Search for the cell housing the specified text and yield its (X, Y) center coordinate. 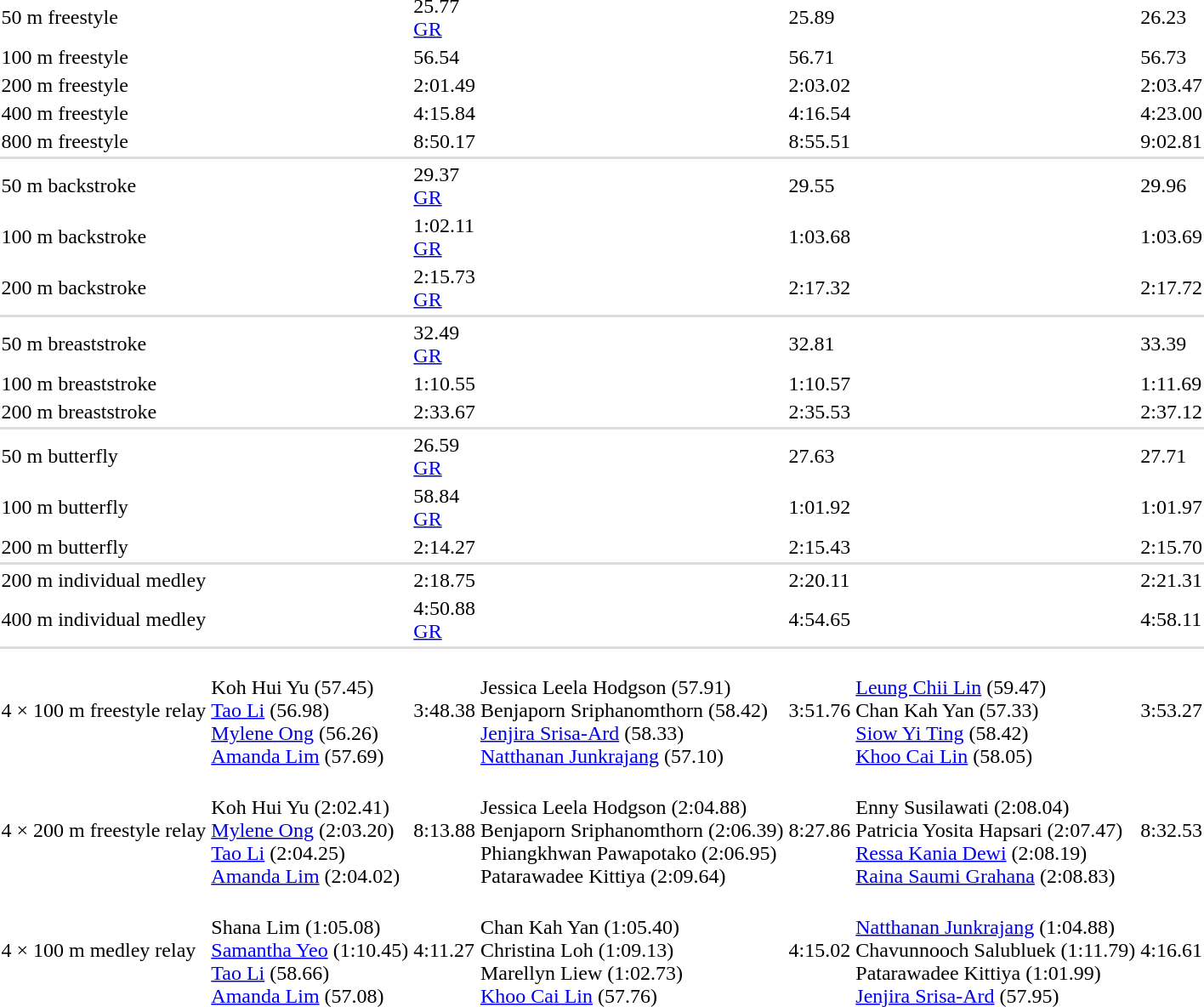
2:15.73 GR (445, 287)
2:03.02 (820, 85)
4:50.88 GR (445, 619)
2:35.53 (820, 412)
1:01.97 (1172, 507)
2:15.70 (1172, 547)
8:32.53 (1172, 830)
Enny Susilawati (2:08.04)Patricia Yosita Hapsari (2:07.47)Ressa Kania Dewi (2:08.19)Raina Saumi Grahana (2:08.83) (996, 830)
Koh Hui Yu (2:02.41)Mylene Ong (2:03.20)Tao Li (2:04.25)Amanda Lim (2:04.02) (310, 830)
50 m backstroke (104, 185)
400 m individual medley (104, 619)
400 m freestyle (104, 113)
2:01.49 (445, 85)
Koh Hui Yu (57.45)Tao Li (56.98)Mylene Ong (56.26)Amanda Lim (57.69) (310, 710)
32.49 GR (445, 344)
2:03.47 (1172, 85)
100 m freestyle (104, 57)
200 m backstroke (104, 287)
100 m backstroke (104, 236)
29.37 GR (445, 185)
Leung Chii Lin (59.47)Chan Kah Yan (57.33)Siow Yi Ting (58.42)Khoo Cai Lin (58.05) (996, 710)
3:51.76 (820, 710)
2:14.27 (445, 547)
8:13.88 (445, 830)
4:23.00 (1172, 113)
50 m butterfly (104, 456)
2:17.72 (1172, 287)
2:18.75 (445, 580)
1:02.11 GR (445, 236)
9:02.81 (1172, 141)
100 m butterfly (104, 507)
200 m butterfly (104, 547)
4:16.54 (820, 113)
2:17.32 (820, 287)
Jessica Leela Hodgson (2:04.88)Benjaporn Sriphanomthorn (2:06.39)Phiangkhwan Pawapotako (2:06.95)Patarawadee Kittiya (2:09.64) (632, 830)
200 m individual medley (104, 580)
1:03.68 (820, 236)
2:15.43 (820, 547)
1:10.55 (445, 384)
56.54 (445, 57)
2:37.12 (1172, 412)
200 m freestyle (104, 85)
4 × 200 m freestyle relay (104, 830)
56.73 (1172, 57)
27.63 (820, 456)
58.84 GR (445, 507)
2:21.31 (1172, 580)
8:50.17 (445, 141)
29.96 (1172, 185)
8:55.51 (820, 141)
2:33.67 (445, 412)
27.71 (1172, 456)
50 m breaststroke (104, 344)
1:01.92 (820, 507)
3:48.38 (445, 710)
1:10.57 (820, 384)
29.55 (820, 185)
Jessica Leela Hodgson (57.91)Benjaporn Sriphanomthorn (58.42)Jenjira Srisa-Ard (58.33)Natthanan Junkrajang (57.10) (632, 710)
4:58.11 (1172, 619)
1:11.69 (1172, 384)
32.81 (820, 344)
100 m breaststroke (104, 384)
200 m breaststroke (104, 412)
1:03.69 (1172, 236)
4 × 100 m freestyle relay (104, 710)
33.39 (1172, 344)
800 m freestyle (104, 141)
4:15.84 (445, 113)
56.71 (820, 57)
3:53.27 (1172, 710)
2:20.11 (820, 580)
26.59 GR (445, 456)
8:27.86 (820, 830)
4:54.65 (820, 619)
